Determine the [X, Y] coordinate at the center of the cell enclosing the given text.  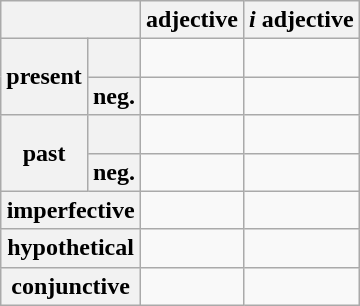
adjective [192, 20]
imperfective [71, 210]
hypothetical [71, 248]
past [44, 153]
conjunctive [71, 286]
present [44, 77]
i adjective [301, 20]
